Provide the (X, Y) coordinate of the cell's center where the given text is located.  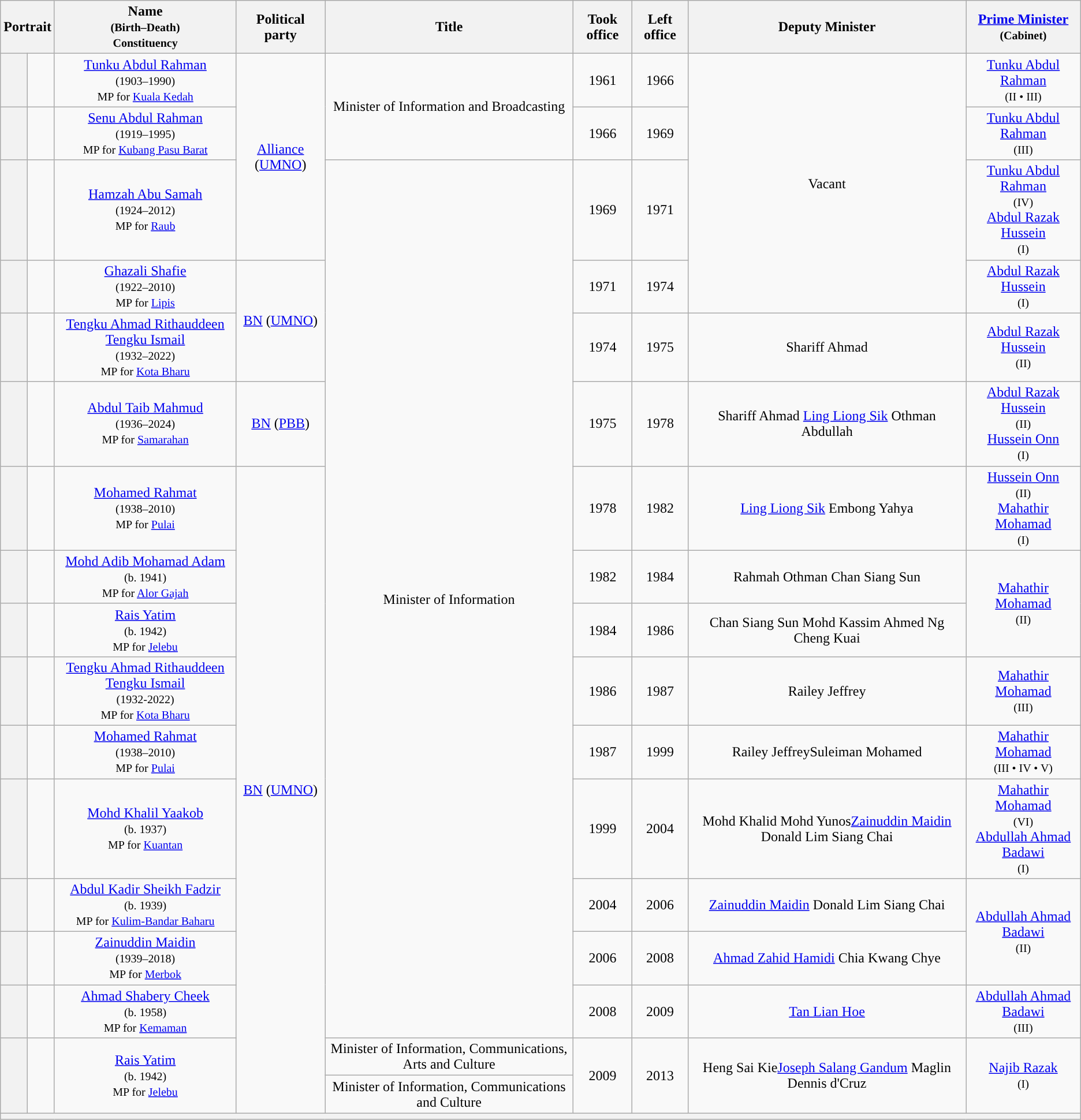
Ghazali Shafie(1922–2010)MP for Lipis (145, 286)
Tunku Abdul Rahman(II • III) (1023, 80)
Shariff Ahmad Ling Liong Sik Othman Abdullah (827, 424)
Minister of Information, Communications, Arts and Culture (449, 1056)
1961 (602, 80)
Left office (661, 27)
Abdul Razak Hussein(II) (1023, 348)
Abdul Kadir Sheikh Fadzir(b. 1939)MP for Kulim-Bandar Baharu (145, 905)
Abdul Razak Hussein(I) (1023, 286)
Senu Abdul Rahman(1919–1995)MP for Kubang Pasu Barat (145, 133)
Abdullah Ahmad Badawi(III) (1023, 1011)
Abdul Taib Mahmud(1936–2024)MP for Samarahan (145, 424)
Tunku Abdul Rahman(III) (1023, 133)
Heng Sai KieJoseph Salang Gandum Maglin Dennis d'Cruz (827, 1076)
Deputy Minister (827, 27)
Tengku Ahmad Rithauddeen Tengku Ismail(1932–2022)MP for Kota Bharu (145, 348)
Abdullah Ahmad Badawi(II) (1023, 932)
Shariff Ahmad (827, 348)
Took office (602, 27)
Ling Liong Sik Embong Yahya (827, 508)
Ahmad Zahid Hamidi Chia Kwang Chye (827, 958)
BN (PBB) (281, 424)
Mohd Khalil Yaakob(b. 1937)MP for Kuantan (145, 828)
Mohd Khalid Mohd YunosZainuddin Maidin Donald Lim Siang Chai (827, 828)
Title (449, 27)
Tunku Abdul Rahman(IV)Abdul Razak Hussein(I) (1023, 210)
Political party (281, 27)
Prime Minister(Cabinet) (1023, 27)
Hamzah Abu Samah(1924–2012)MP for Raub (145, 210)
Mahathir Mohamad(III) (1023, 690)
Railey Jeffrey (827, 690)
Chan Siang Sun Mohd Kassim Ahmed Ng Cheng Kuai (827, 630)
Rahmah Othman Chan Siang Sun (827, 577)
2013 (661, 1076)
Abdul Razak Hussein(II)Hussein Onn(I) (1023, 424)
Zainuddin Maidin Donald Lim Siang Chai (827, 905)
Najib Razak(I) (1023, 1076)
Tengku Ahmad Rithauddeen Tengku Ismail(1932-2022)MP for Kota Bharu (145, 690)
Railey JeffreySuleiman Mohamed (827, 752)
Zainuddin Maidin(1939–2018)MP for Merbok (145, 958)
Mahathir Mohamad(II) (1023, 603)
Mohd Adib Mohamad Adam(b. 1941)MP for Alor Gajah (145, 577)
Minister of Information (449, 599)
Name(Birth–Death)Constituency (145, 27)
Alliance (UMNO) (281, 157)
Portrait (28, 27)
Vacant (827, 184)
Ahmad Shabery Cheek(b. 1958)MP for Kemaman (145, 1011)
Hussein Onn(II)Mahathir Mohamad(I) (1023, 508)
Mahathir Mohamad(III • IV • V) (1023, 752)
Minister of Information, Communications and Culture (449, 1095)
Tunku Abdul Rahman(1903–1990)MP for Kuala Kedah (145, 80)
Mahathir Mohamad(VI)Abdullah Ahmad Badawi(I) (1023, 828)
Minister of Information and Broadcasting (449, 107)
Tan Lian Hoe (827, 1011)
